Scan for the cell matching the given text and deliver its (x, y) coordinate at center. 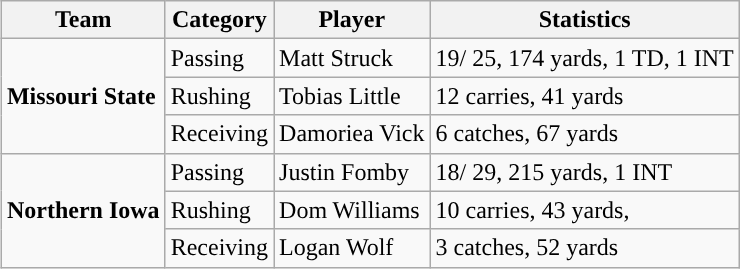
12 carries, 41 yards (584, 96)
Dom Williams (352, 210)
Statistics (584, 20)
Logan Wolf (352, 248)
10 carries, 43 yards, (584, 210)
Category (219, 20)
6 catches, 67 yards (584, 134)
Missouri State (83, 96)
Justin Fomby (352, 172)
19/ 25, 174 yards, 1 TD, 1 INT (584, 58)
Player (352, 20)
Matt Struck (352, 58)
Team (83, 20)
Northern Iowa (83, 210)
Damoriea Vick (352, 134)
18/ 29, 215 yards, 1 INT (584, 172)
Tobias Little (352, 96)
3 catches, 52 yards (584, 248)
